Determine the (X, Y) coordinate at the center of the cell enclosing the given text.  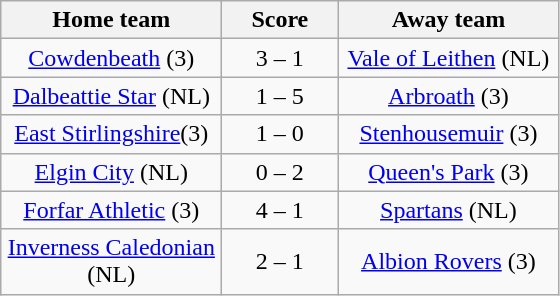
Dalbeattie Star (NL) (112, 96)
3 – 1 (280, 58)
Inverness Caledonian (NL) (112, 262)
Stenhousemuir (3) (448, 134)
Forfar Athletic (3) (112, 210)
Away team (448, 20)
Arbroath (3) (448, 96)
1 – 5 (280, 96)
1 – 0 (280, 134)
Elgin City (NL) (112, 172)
0 – 2 (280, 172)
Score (280, 20)
Queen's Park (3) (448, 172)
Vale of Leithen (NL) (448, 58)
Albion Rovers (3) (448, 262)
Home team (112, 20)
East Stirlingshire(3) (112, 134)
2 – 1 (280, 262)
Cowdenbeath (3) (112, 58)
4 – 1 (280, 210)
Spartans (NL) (448, 210)
